Output the (X, Y) coordinate of the center of the cell containing the given text.  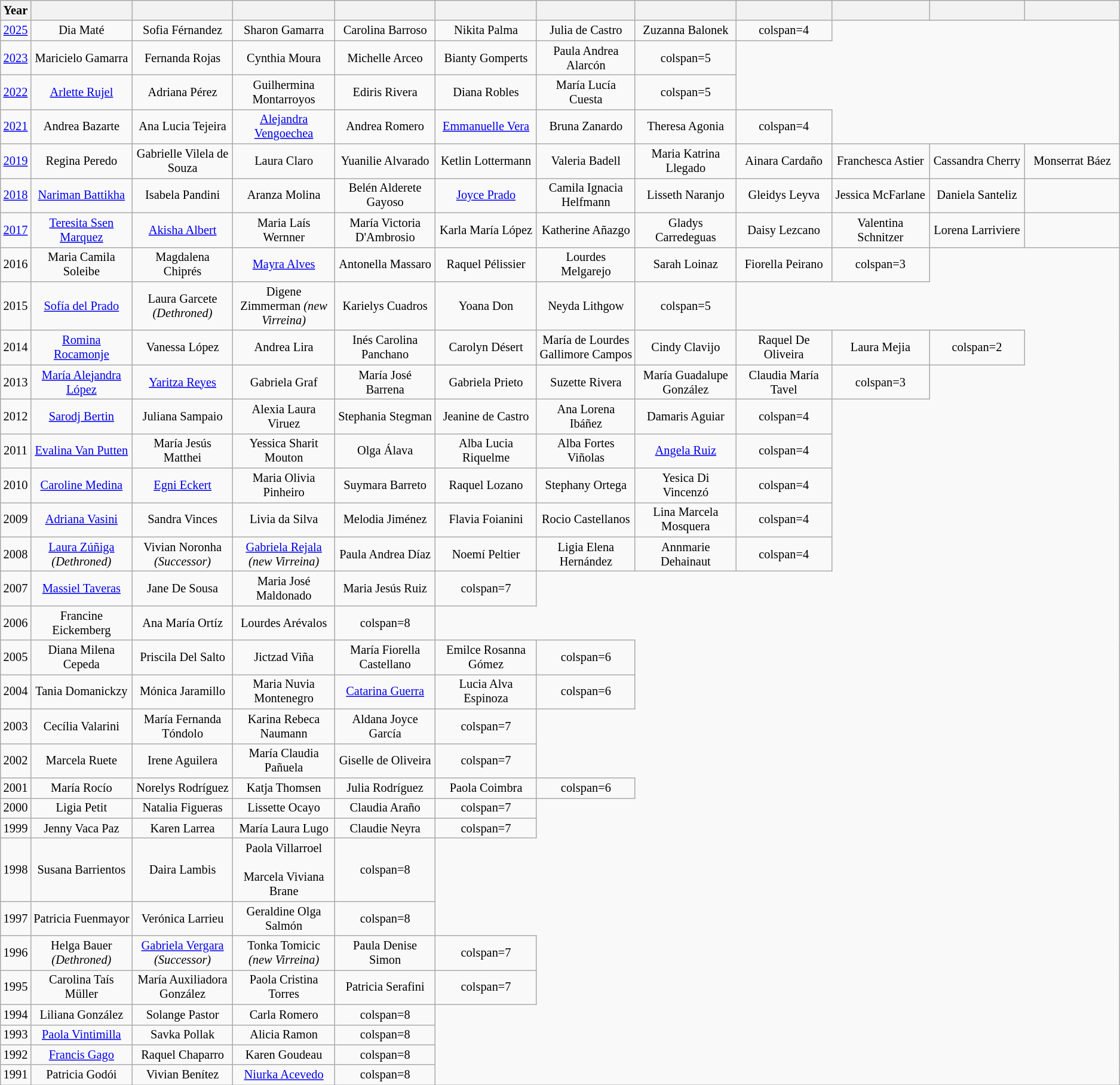
Melodia Jiménez (385, 520)
2002 (16, 761)
Verónica Larrieu (183, 918)
Monserrat Báez (1072, 161)
Maria Nuvia Montenegro (284, 691)
Raquel Chaparro (183, 1055)
Year (16, 10)
Jictzad Viña (284, 657)
Yuanilie Alvarado (385, 161)
Niurka Acevedo (284, 1075)
Nariman Battikha (81, 195)
1999 (16, 828)
Neyda Lithgow (585, 306)
Gabrielle Vilela de Souza (183, 161)
2025 (16, 30)
Isabela Pandini (183, 195)
Aldana Joyce García (385, 726)
Sandra Vinces (183, 520)
Gabriela Rejala (new Virreina) (284, 554)
Maria Laís Wernner (284, 230)
Paola Vintimilla (81, 1035)
Solange Pastor (183, 1015)
Lourdes Melgarejo (585, 265)
Sarah Loinaz (686, 265)
María Jesús Matthei (183, 451)
Diana Milena Cepeda (81, 657)
Paula Andrea Alarcón (585, 58)
2001 (16, 788)
Nikita Palma (486, 30)
Gabriela Prieto (486, 382)
María Auxiliadora González (183, 987)
Ligia Elena Hernández (585, 554)
2007 (16, 588)
Karina Rebeca Naumann (284, 726)
Stephany Ortega (585, 485)
2019 (16, 161)
Livia da Silva (284, 520)
María Claudia Pañuela (284, 761)
Giselle de Oliveira (385, 761)
2010 (16, 485)
Damaris Aguiar (686, 416)
Lisseth Naranjo (686, 195)
Savka Pollak (183, 1035)
Liliana González (81, 1015)
Theresa Agonia (686, 127)
Annmarie Dehainaut (686, 554)
Ligia Petit (81, 808)
Daniela Santeliz (977, 195)
2015 (16, 306)
Claudia María Tavel (784, 382)
Suzette Rivera (585, 382)
Zuzanna Balonek (686, 30)
Inés Carolina Panchano (385, 348)
María José Barrena (385, 382)
Carolina Taís Müller (81, 987)
Fernanda Rojas (183, 58)
Maria Katrina Llegado (686, 161)
Tania Domanickzy (81, 691)
Maria Olivia Pinheiro (284, 485)
Ana María Ortíz (183, 623)
2003 (16, 726)
Maria Jesús Ruiz (385, 588)
Karielys Cuadros (385, 306)
Laura Claro (284, 161)
Belén Alderete Gayoso (385, 195)
Arlette Rujel (81, 92)
Andrea Romero (385, 127)
Marcela Ruete (81, 761)
Michelle Arceo (385, 58)
Adriana Vasini (81, 520)
Angela Ruiz (686, 451)
2011 (16, 451)
Sarodj Bertin (81, 416)
Andrea Bazarte (81, 127)
Norelys Rodríguez (183, 788)
Gleidys Leyva (784, 195)
Daisy Lezcano (784, 230)
María Victoria D'Ambrosio (385, 230)
1991 (16, 1075)
Maria José Maldonado (284, 588)
Julia Rodríguez (385, 788)
Emmanuelle Vera (486, 127)
María Fiorella Castellano (385, 657)
Susana Barrientos (81, 869)
Ketlin Lottermann (486, 161)
Dia Maté (81, 30)
Sofia Férnandez (183, 30)
Fiorella Peirano (784, 265)
Diana Robles (486, 92)
Ediris Rivera (385, 92)
Carolina Barroso (385, 30)
Claudie Neyra (385, 828)
Karen Goudeau (284, 1055)
Alba Fortes Viñolas (585, 451)
Ana Lucia Tejeira (183, 127)
Paula Andrea Díaz (385, 554)
Tonka Tomicic (new Virreina) (284, 953)
Gabriela Vergara (Successor) (183, 953)
Juliana Sampaio (183, 416)
Cassandra Cherry (977, 161)
Katherine Añazgo (585, 230)
Alicia Ramon (284, 1035)
Valeria Badell (585, 161)
Magdalena Chiprés (183, 265)
Jenny Vaca Paz (81, 828)
Jane De Sousa (183, 588)
Maricielo Gamarra (81, 58)
Gabriela Graf (284, 382)
2012 (16, 416)
Katja Thomsen (284, 788)
Bruna Zanardo (585, 127)
Yaritza Reyes (183, 382)
2008 (16, 554)
María Guadalupe González (686, 382)
Yesica Di Vincenzó (686, 485)
2022 (16, 92)
Stephania Stegman (385, 416)
Romina Rocamonje (81, 348)
Paula Denise Simon (385, 953)
Cindy Clavijo (686, 348)
Massiel Taveras (81, 588)
1995 (16, 987)
María de Lourdes Gallimore Campos (585, 348)
Ainara Cardaño (784, 161)
Raquel De Oliveira (784, 348)
Yessica Sharit Mouton (284, 451)
Patricia Fuenmayor (81, 918)
Evalina Van Putten (81, 451)
Laura Mejia (880, 348)
1998 (16, 869)
Jeanine de Castro (486, 416)
Patricia Serafini (385, 987)
1993 (16, 1035)
Sofía del Prado (81, 306)
Irene Aguilera (183, 761)
Caroline Medina (81, 485)
Paola Coimbra (486, 788)
Raquel Lozano (486, 485)
María Alejandra López (81, 382)
Antonella Massaro (385, 265)
2023 (16, 58)
Noemí Peltier (486, 554)
Suymara Barreto (385, 485)
Claudia Araño (385, 808)
Cynthia Moura (284, 58)
Lina Marcela Mosquera (686, 520)
2000 (16, 808)
Olga Álava (385, 451)
Valentina Schnitzer (880, 230)
Alejandra Vengoechea (284, 127)
Julia de Castro (585, 30)
Bianty Gomperts (486, 58)
Regina Peredo (81, 161)
Priscila Del Salto (183, 657)
Rocio Castellanos (585, 520)
Camila Ignacia Helfmann (585, 195)
colspan=2 (977, 348)
Sharon Gamarra (284, 30)
Carla Romero (284, 1015)
1997 (16, 918)
Vivian Noronha (Successor) (183, 554)
Francine Eickemberg (81, 623)
2006 (16, 623)
Mayra Alves (284, 265)
Yoana Don (486, 306)
Alba Lucia Riquelme (486, 451)
Laura Zúñiga (Dethroned) (81, 554)
Karla María López (486, 230)
Maria Camila Soleibe (81, 265)
Paola VillarroelMarcela Viviana Brane (284, 869)
Helga Bauer (Dethroned) (81, 953)
1992 (16, 1055)
Carolyn Désert (486, 348)
Geraldine Olga Salmón (284, 918)
2009 (16, 520)
2014 (16, 348)
Daira Lambis (183, 869)
2018 (16, 195)
Teresita Ssen Marquez (81, 230)
Jessica McFarlane (880, 195)
Digene Zimmerman (new Virreina) (284, 306)
2021 (16, 127)
María Rocío (81, 788)
Raquel Pélissier (486, 265)
Mónica Jaramillo (183, 691)
Karen Larrea (183, 828)
María Lucía Cuesta (585, 92)
Vanessa López (183, 348)
Catarina Guerra (385, 691)
2013 (16, 382)
María Fernanda Tóndolo (183, 726)
1996 (16, 953)
Vivian Benítez (183, 1075)
2005 (16, 657)
Adriana Pérez (183, 92)
Emilce Rosanna Gómez (486, 657)
Joyce Prado (486, 195)
Andrea Lira (284, 348)
1994 (16, 1015)
Lourdes Arévalos (284, 623)
Paola Cristina Torres (284, 987)
Laura Garcete (Dethroned) (183, 306)
Gladys Carredeguas (686, 230)
Franchesca Astier (880, 161)
Akisha Albert (183, 230)
Patricia Godói (81, 1075)
Guilhermina Montarroyos (284, 92)
Lissette Ocayo (284, 808)
Flavia Foianini (486, 520)
2004 (16, 691)
Lorena Larriviere (977, 230)
2017 (16, 230)
Alexia Laura Viruez (284, 416)
Cecília Valarini (81, 726)
Francis Gago (81, 1055)
Egni Eckert (183, 485)
2016 (16, 265)
Lucia Alva Espinoza (486, 691)
Ana Lorena Ibáñez (585, 416)
María Laura Lugo (284, 828)
Aranza Molina (284, 195)
Natalia Figueras (183, 808)
